Output the (X, Y) coordinate of the center of the cell containing the given text.  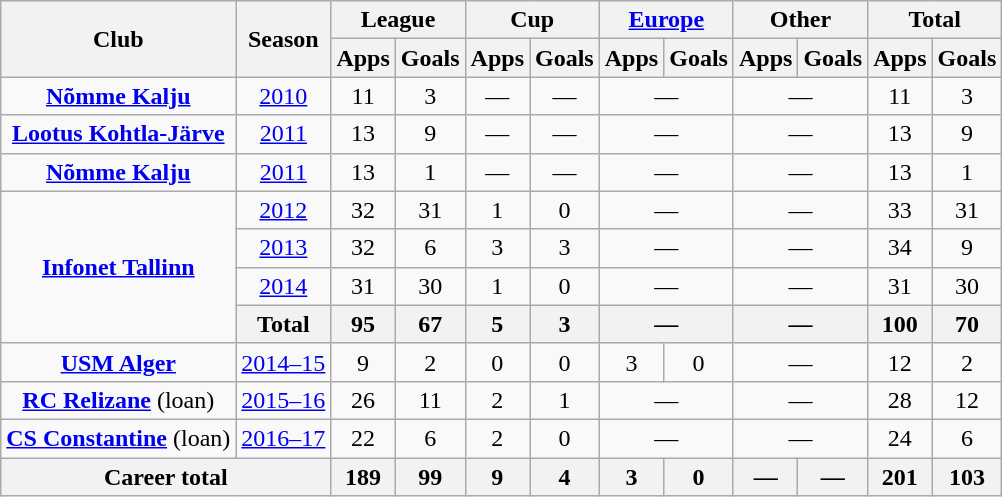
28 (900, 400)
34 (900, 248)
201 (900, 477)
4 (565, 477)
Season (284, 39)
26 (363, 400)
RC Relizane (loan) (118, 400)
33 (900, 210)
USM Alger (118, 362)
70 (967, 324)
Infonet Tallinn (118, 267)
189 (363, 477)
2012 (284, 210)
22 (363, 438)
67 (430, 324)
24 (900, 438)
2015–16 (284, 400)
103 (967, 477)
Other (800, 20)
2013 (284, 248)
2014–15 (284, 362)
2014 (284, 286)
2016–17 (284, 438)
Club (118, 39)
99 (430, 477)
Career total (166, 477)
Lootus Kohtla-Järve (118, 134)
League (398, 20)
95 (363, 324)
Cup (532, 20)
CS Constantine (loan) (118, 438)
Europe (666, 20)
100 (900, 324)
2010 (284, 96)
5 (497, 324)
